From the cell containing the given text, extract its center point as [X, Y] coordinate. 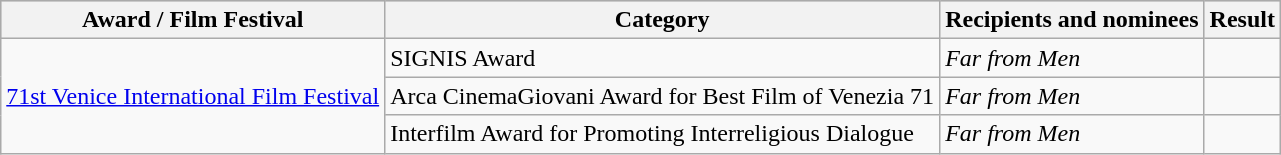
Category [662, 20]
Arca CinemaGiovani Award for Best Film of Venezia 71 [662, 96]
Result [1242, 20]
Interfilm Award for Promoting Interreligious Dialogue [662, 134]
71st Venice International Film Festival [193, 96]
Recipients and nominees [1072, 20]
SIGNIS Award [662, 58]
Award / Film Festival [193, 20]
